Detect which cell encompasses the target text, then output its (X, Y) center coordinate. 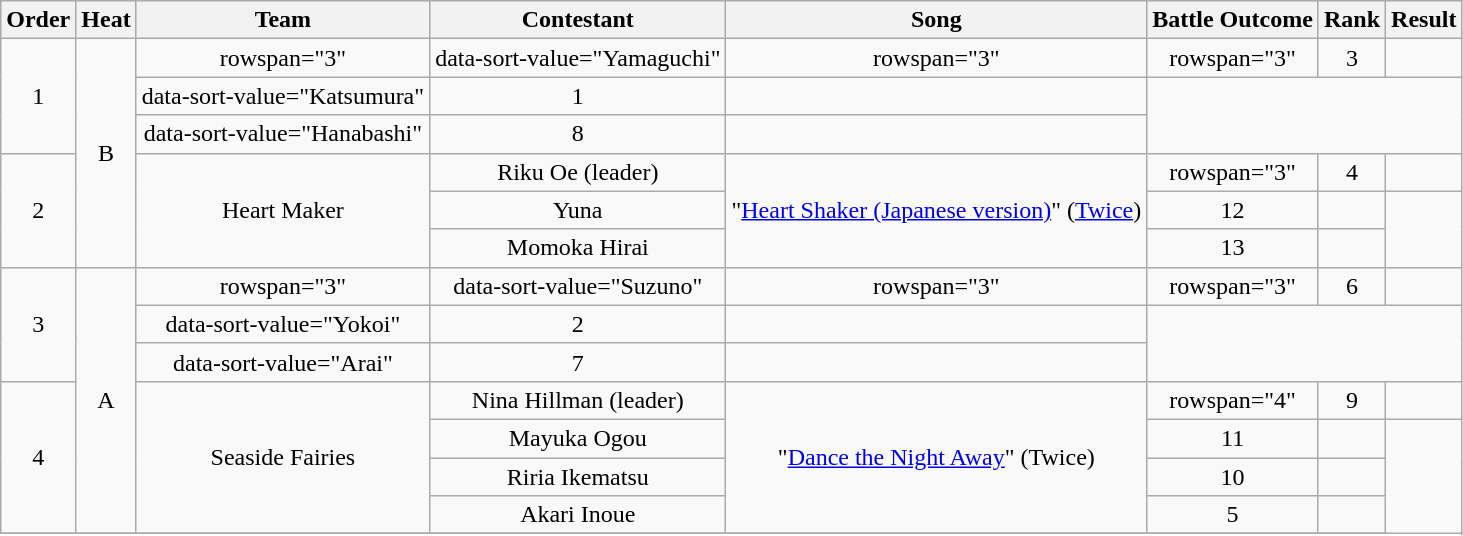
11 (1233, 438)
"Heart Shaker (Japanese version)" (Twice) (936, 210)
data-sort-value="Suzuno" (578, 286)
Team (282, 20)
Battle Outcome (1233, 20)
7 (578, 362)
Riria Ikematsu (578, 477)
Heart Maker (282, 210)
Momoka Hirai (578, 248)
Order (38, 20)
"Dance the Night Away" (Twice) (936, 457)
Seaside Fairies (282, 457)
8 (578, 134)
Rank (1352, 20)
Mayuka Ogou (578, 438)
10 (1233, 477)
Song (936, 20)
A (106, 400)
6 (1352, 286)
data-sort-value="Hanabashi" (282, 134)
rowspan="4" (1233, 400)
13 (1233, 248)
5 (1233, 515)
data-sort-value="Katsumura" (282, 96)
12 (1233, 210)
Nina Hillman (leader) (578, 400)
Contestant (578, 20)
data-sort-value="Yamaguchi" (578, 58)
Result (1424, 20)
Yuna (578, 210)
Akari Inoue (578, 515)
Heat (106, 20)
9 (1352, 400)
B (106, 153)
data-sort-value="Arai" (282, 362)
data-sort-value="Yokoi" (282, 324)
Riku Oe (leader) (578, 172)
